Detect which cell encompasses the target text, then output its [X, Y] center coordinate. 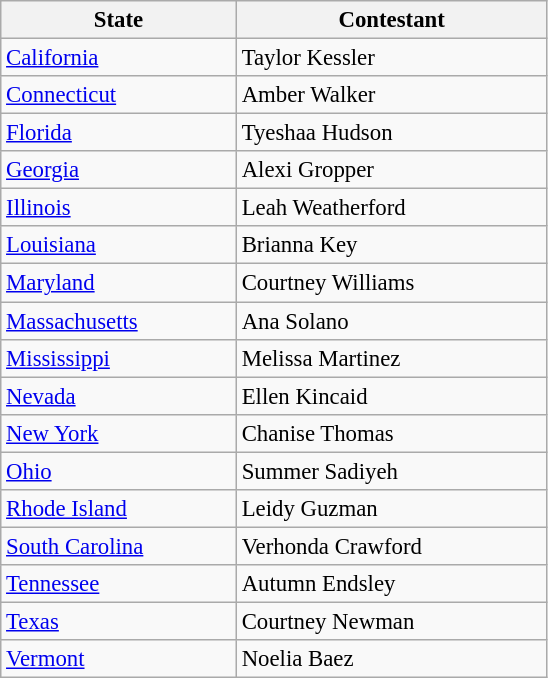
Courtney Newman [392, 621]
Summer Sadiyeh [392, 471]
Ana Solano [392, 321]
Maryland [119, 283]
Mississippi [119, 358]
Vermont [119, 659]
Florida [119, 133]
Rhode Island [119, 509]
Noelia Baez [392, 659]
South Carolina [119, 546]
Chanise Thomas [392, 433]
Illinois [119, 208]
Massachusetts [119, 321]
Brianna Key [392, 245]
Alexi Gropper [392, 170]
Taylor Kessler [392, 58]
Ellen Kincaid [392, 396]
California [119, 58]
Georgia [119, 170]
Autumn Endsley [392, 584]
Leidy Guzman [392, 509]
New York [119, 433]
Tyeshaa Hudson [392, 133]
Melissa Martinez [392, 358]
Louisiana [119, 245]
State [119, 20]
Nevada [119, 396]
Tennessee [119, 584]
Amber Walker [392, 95]
Leah Weatherford [392, 208]
Contestant [392, 20]
Texas [119, 621]
Courtney Williams [392, 283]
Verhonda Crawford [392, 546]
Ohio [119, 471]
Connecticut [119, 95]
